Extract the (X, Y) coordinate from the center of the cell holding the provided text.  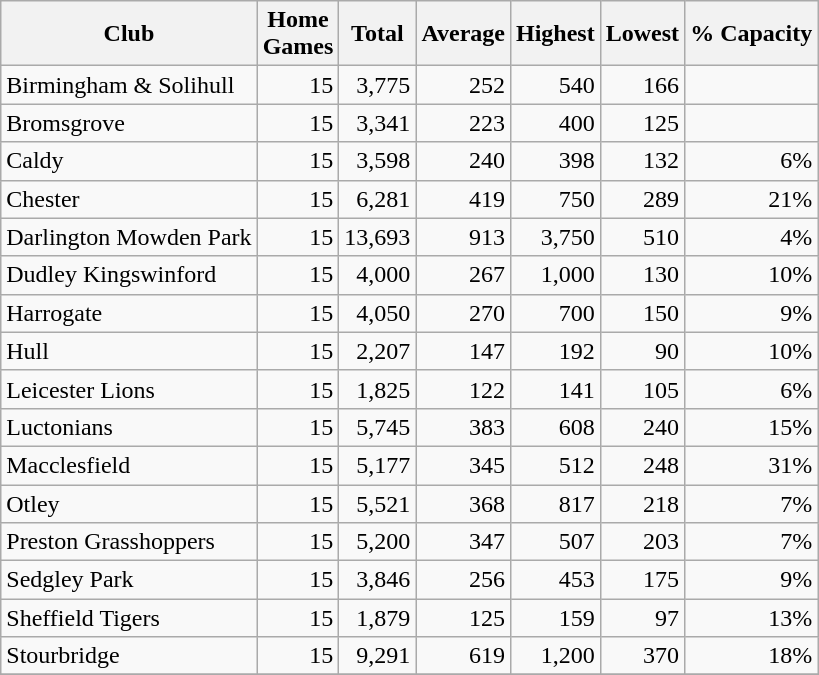
166 (642, 85)
270 (464, 313)
510 (642, 237)
31% (752, 465)
HomeGames (298, 34)
13,693 (378, 237)
Bromsgrove (129, 123)
Otley (129, 503)
122 (464, 389)
Preston Grasshoppers (129, 542)
2,207 (378, 351)
398 (555, 161)
Darlington Mowden Park (129, 237)
817 (555, 503)
Lowest (642, 34)
Stourbridge (129, 656)
1,879 (378, 618)
Leicester Lions (129, 389)
3,775 (378, 85)
Sheffield Tigers (129, 618)
256 (464, 580)
18% (752, 656)
147 (464, 351)
512 (555, 465)
345 (464, 465)
4,050 (378, 313)
223 (464, 123)
5,177 (378, 465)
5,521 (378, 503)
Birmingham & Solihull (129, 85)
248 (642, 465)
105 (642, 389)
347 (464, 542)
192 (555, 351)
9,291 (378, 656)
619 (464, 656)
Chester (129, 199)
700 (555, 313)
15% (752, 427)
608 (555, 427)
368 (464, 503)
4% (752, 237)
1,000 (555, 275)
540 (555, 85)
Luctonians (129, 427)
750 (555, 199)
175 (642, 580)
97 (642, 618)
Macclesfield (129, 465)
150 (642, 313)
Dudley Kingswinford (129, 275)
% Capacity (752, 34)
Club (129, 34)
Average (464, 34)
400 (555, 123)
3,750 (555, 237)
3,341 (378, 123)
218 (642, 503)
Harrogate (129, 313)
383 (464, 427)
507 (555, 542)
6,281 (378, 199)
13% (752, 618)
1,825 (378, 389)
Caldy (129, 161)
289 (642, 199)
90 (642, 351)
5,200 (378, 542)
252 (464, 85)
1,200 (555, 656)
Total (378, 34)
4,000 (378, 275)
141 (555, 389)
130 (642, 275)
203 (642, 542)
Sedgley Park (129, 580)
5,745 (378, 427)
419 (464, 199)
3,598 (378, 161)
370 (642, 656)
Highest (555, 34)
267 (464, 275)
913 (464, 237)
3,846 (378, 580)
159 (555, 618)
132 (642, 161)
453 (555, 580)
21% (752, 199)
Hull (129, 351)
